Return the [X, Y] coordinate for the center point of the cell that contains the specified text.  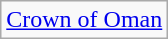
Crown of Oman [84, 20]
